Pinpoint the cell where the given text exists, returning its [X, Y] midpoint coordinate. 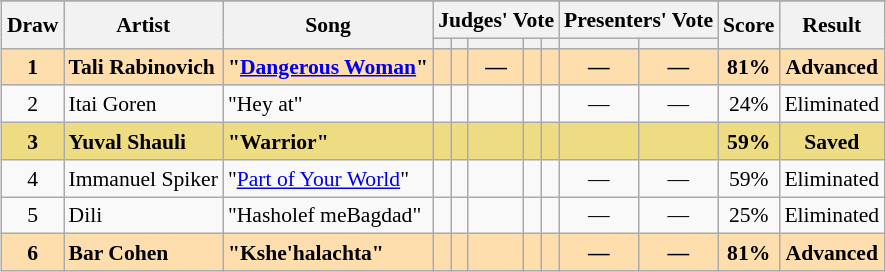
Artist [144, 24]
"Kshe'halachta" [328, 252]
Yuval Shauli [144, 142]
Saved [832, 142]
"Warrior" [328, 142]
Bar Cohen [144, 252]
Immanuel Spiker [144, 178]
Tali Rabinovich [144, 66]
4 [33, 178]
1 [33, 66]
Judges' Vote [496, 20]
Song [328, 24]
24% [748, 104]
2 [33, 104]
6 [33, 252]
"Hey at" [328, 104]
25% [748, 216]
Dili [144, 216]
Itai Goren [144, 104]
Score [748, 24]
Result [832, 24]
5 [33, 216]
Presenters' Vote [638, 20]
3 [33, 142]
"Hasholef meBagdad" [328, 216]
"Part of Your World" [328, 178]
Draw [33, 24]
"Dangerous Woman" [328, 66]
